Scan for the cell matching the given text and deliver its [x, y] coordinate at center. 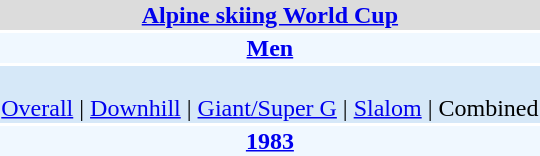
1983 [270, 141]
Alpine skiing World Cup [270, 15]
Men [270, 48]
Overall | Downhill | Giant/Super G | Slalom | Combined [270, 94]
